Detect which cell encompasses the target text, then output its (X, Y) center coordinate. 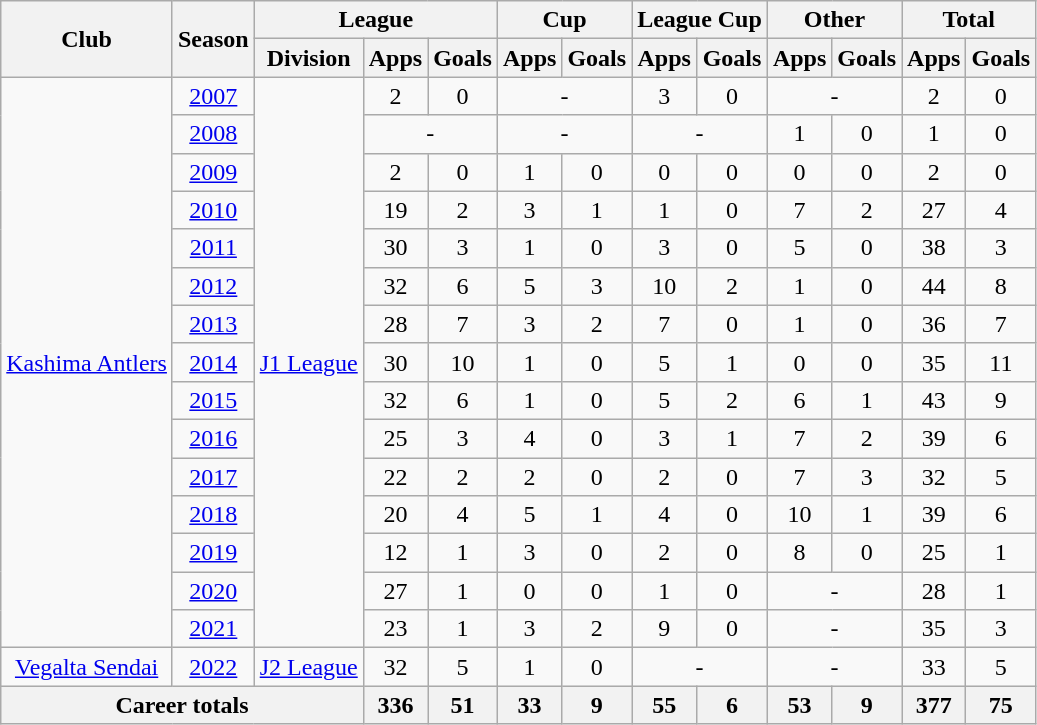
Total (969, 20)
2013 (213, 324)
2010 (213, 210)
J2 League (308, 667)
Other (834, 20)
League (376, 20)
20 (395, 515)
53 (799, 705)
Cup (564, 20)
336 (395, 705)
38 (934, 248)
Season (213, 39)
J1 League (308, 362)
2008 (213, 134)
2022 (213, 667)
Kashima Antlers (87, 362)
2019 (213, 553)
55 (664, 705)
Club (87, 39)
2009 (213, 172)
51 (463, 705)
22 (395, 477)
2017 (213, 477)
36 (934, 324)
2012 (213, 286)
2020 (213, 591)
11 (1001, 362)
2016 (213, 438)
75 (1001, 705)
2015 (213, 400)
44 (934, 286)
2018 (213, 515)
Career totals (182, 705)
2014 (213, 362)
377 (934, 705)
43 (934, 400)
2011 (213, 248)
Division (308, 58)
2021 (213, 629)
23 (395, 629)
2007 (213, 96)
League Cup (700, 20)
19 (395, 210)
Vegalta Sendai (87, 667)
12 (395, 553)
